From the cell containing the given text, extract its center point as (x, y) coordinate. 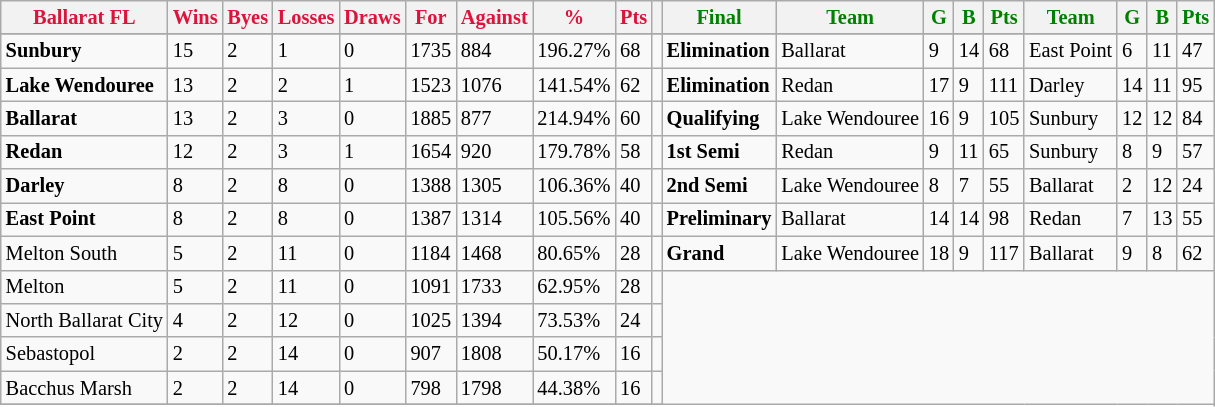
Bacchus Marsh (84, 388)
920 (494, 152)
Grand (720, 253)
1387 (431, 219)
80.65% (574, 253)
1184 (431, 253)
1st Semi (720, 152)
Preliminary (720, 219)
111 (1004, 85)
117 (1004, 253)
1885 (431, 118)
907 (431, 354)
Byes (247, 17)
For (431, 17)
Losses (306, 17)
Melton South (84, 253)
44.38% (574, 388)
Sebastopol (84, 354)
Draws (372, 17)
2nd Semi (720, 186)
1808 (494, 354)
141.54% (574, 85)
1654 (431, 152)
214.94% (574, 118)
15 (196, 51)
18 (939, 253)
1091 (431, 287)
179.78% (574, 152)
1305 (494, 186)
95 (1196, 85)
106.36% (574, 186)
50.17% (574, 354)
62.95% (574, 287)
60 (634, 118)
1388 (431, 186)
84 (1196, 118)
% (574, 17)
98 (1004, 219)
Against (494, 17)
17 (939, 85)
1733 (494, 287)
73.53% (574, 320)
1523 (431, 85)
57 (1196, 152)
1314 (494, 219)
798 (431, 388)
1076 (494, 85)
1735 (431, 51)
1798 (494, 388)
58 (634, 152)
105.56% (574, 219)
47 (1196, 51)
65 (1004, 152)
Ballarat FL (84, 17)
877 (494, 118)
North Ballarat City (84, 320)
Final (720, 17)
1025 (431, 320)
Melton (84, 287)
4 (196, 320)
Qualifying (720, 118)
884 (494, 51)
1468 (494, 253)
105 (1004, 118)
6 (1132, 51)
Wins (196, 17)
196.27% (574, 51)
1394 (494, 320)
